Pinpoint the cell where the given text exists, returning its (x, y) midpoint coordinate. 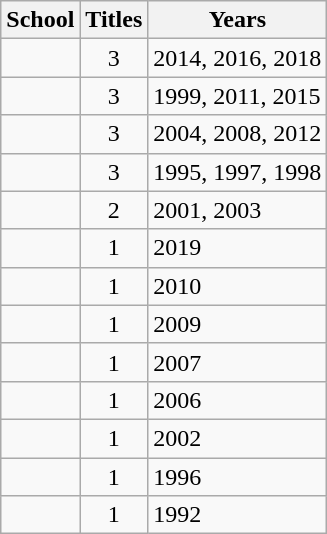
1992 (238, 515)
2006 (238, 400)
School (40, 20)
2 (114, 210)
2019 (238, 248)
Years (238, 20)
Titles (114, 20)
2007 (238, 362)
2004, 2008, 2012 (238, 134)
2014, 2016, 2018 (238, 58)
1999, 2011, 2015 (238, 96)
2010 (238, 286)
2002 (238, 438)
1996 (238, 477)
1995, 1997, 1998 (238, 172)
2001, 2003 (238, 210)
2009 (238, 324)
